Provide the [X, Y] coordinate of the cell's center where the given text is located.  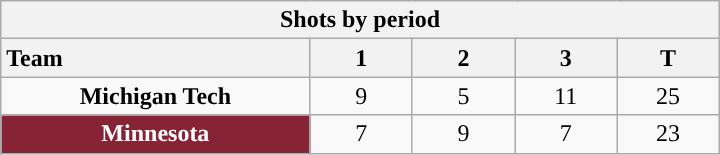
25 [668, 96]
Shots by period [360, 20]
Team [156, 58]
23 [668, 134]
Michigan Tech [156, 96]
Minnesota [156, 134]
11 [566, 96]
5 [463, 96]
3 [566, 58]
T [668, 58]
1 [361, 58]
2 [463, 58]
